From the cell containing the given text, extract its center point as (X, Y) coordinate. 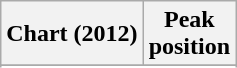
Peak position (189, 34)
Chart (2012) (72, 34)
